From the cell containing the given text, extract its center point as [X, Y] coordinate. 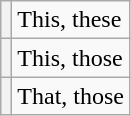
That, those [71, 96]
This, these [71, 20]
This, those [71, 58]
